Extract the [X, Y] coordinate from the center of the cell holding the provided text.  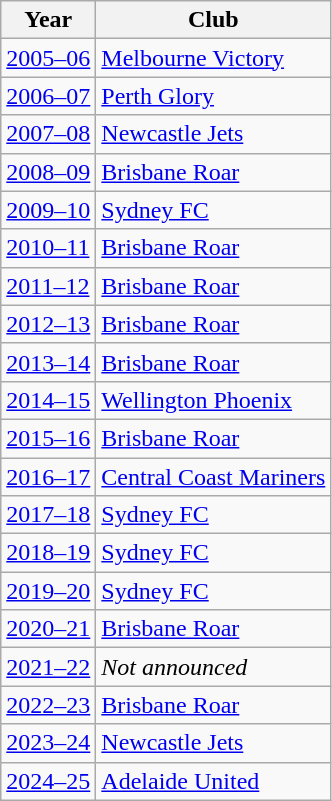
Adelaide United [214, 781]
2015–16 [48, 438]
2023–24 [48, 743]
2019–20 [48, 591]
Perth Glory [214, 96]
2008–09 [48, 172]
2006–07 [48, 96]
Central Coast Mariners [214, 477]
Wellington Phoenix [214, 400]
2012–13 [48, 324]
2024–25 [48, 781]
2022–23 [48, 705]
2011–12 [48, 286]
2017–18 [48, 515]
2016–17 [48, 477]
2013–14 [48, 362]
2007–08 [48, 134]
2020–21 [48, 629]
Melbourne Victory [214, 58]
2005–06 [48, 58]
2009–10 [48, 210]
2021–22 [48, 667]
Club [214, 20]
Year [48, 20]
2010–11 [48, 248]
2014–15 [48, 400]
2018–19 [48, 553]
Not announced [214, 667]
